Scan for the cell matching the given text and deliver its (x, y) coordinate at center. 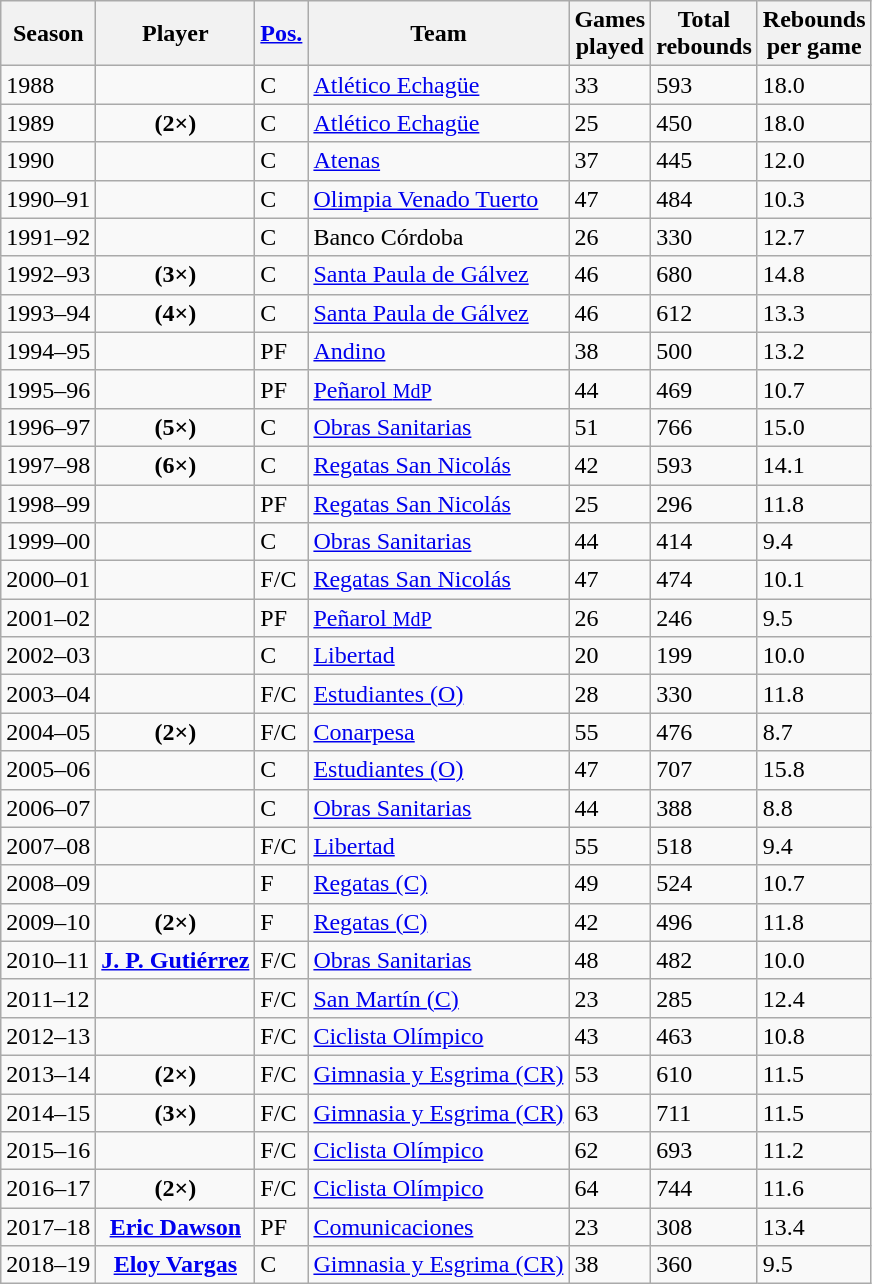
296 (704, 503)
680 (704, 275)
1997–98 (48, 465)
474 (704, 580)
Olimpia Venado Tuerto (438, 199)
414 (704, 542)
San Martín (C) (438, 998)
Reboundsper game (814, 34)
(5×) (176, 427)
15.8 (814, 770)
496 (704, 922)
10.3 (814, 199)
1991–92 (48, 237)
1999–00 (48, 542)
1993–94 (48, 313)
43 (610, 1036)
2017–18 (48, 1227)
(6×) (176, 465)
1990–91 (48, 199)
2000–01 (48, 580)
246 (704, 618)
13.3 (814, 313)
Totalrebounds (704, 34)
1995–96 (48, 389)
Player (176, 34)
8.8 (814, 808)
Andino (438, 351)
13.4 (814, 1227)
766 (704, 427)
62 (610, 1151)
450 (704, 123)
Banco Córdoba (438, 237)
Pos. (282, 34)
1994–95 (48, 351)
2016–17 (48, 1189)
64 (610, 1189)
Atenas (438, 161)
20 (610, 656)
49 (610, 884)
63 (610, 1113)
360 (704, 1265)
(4×) (176, 313)
308 (704, 1227)
11.2 (814, 1151)
Season (48, 34)
199 (704, 656)
2012–13 (48, 1036)
10.1 (814, 580)
2003–04 (48, 694)
445 (704, 161)
518 (704, 846)
Comunicaciones (438, 1227)
2013–14 (48, 1074)
11.6 (814, 1189)
2008–09 (48, 884)
15.0 (814, 427)
Eric Dawson (176, 1227)
482 (704, 960)
28 (610, 694)
14.1 (814, 465)
12.7 (814, 237)
37 (610, 161)
13.2 (814, 351)
Conarpesa (438, 732)
500 (704, 351)
2006–07 (48, 808)
744 (704, 1189)
711 (704, 1113)
2009–10 (48, 922)
2002–03 (48, 656)
12.0 (814, 161)
707 (704, 770)
469 (704, 389)
1998–99 (48, 503)
388 (704, 808)
612 (704, 313)
1989 (48, 123)
2007–08 (48, 846)
1996–97 (48, 427)
610 (704, 1074)
484 (704, 199)
285 (704, 998)
693 (704, 1151)
53 (610, 1074)
12.4 (814, 998)
2010–11 (48, 960)
2018–19 (48, 1265)
Eloy Vargas (176, 1265)
51 (610, 427)
J. P. Gutiérrez (176, 960)
524 (704, 884)
14.8 (814, 275)
Team (438, 34)
2005–06 (48, 770)
2014–15 (48, 1113)
463 (704, 1036)
476 (704, 732)
48 (610, 960)
2011–12 (48, 998)
1988 (48, 85)
2015–16 (48, 1151)
Gamesplayed (610, 34)
33 (610, 85)
1990 (48, 161)
2001–02 (48, 618)
1992–93 (48, 275)
8.7 (814, 732)
10.8 (814, 1036)
2004–05 (48, 732)
